Scan for the cell matching the given text and deliver its (X, Y) coordinate at center. 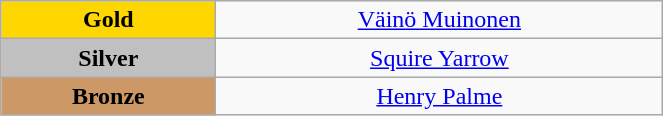
Bronze (108, 96)
Squire Yarrow (440, 58)
Gold (108, 20)
Väinö Muinonen (440, 20)
Henry Palme (440, 96)
Silver (108, 58)
